Scan for the cell matching the given text and deliver its (X, Y) coordinate at center. 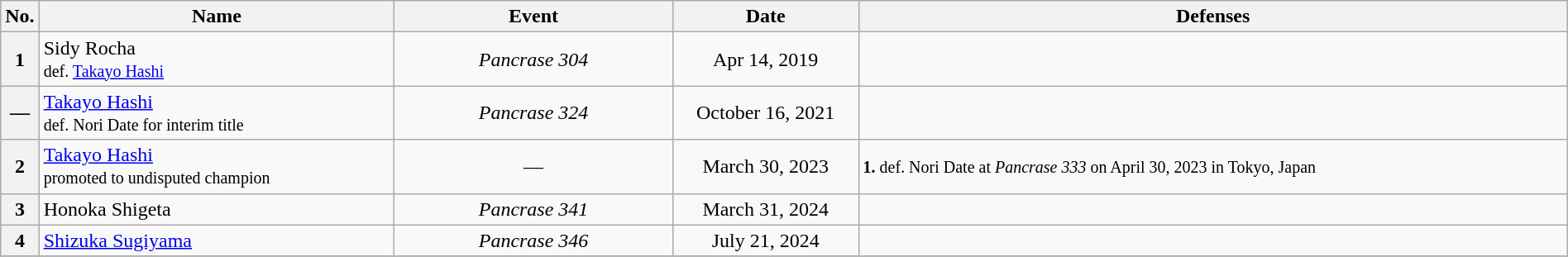
Event (534, 17)
Apr 14, 2019 (766, 59)
Honoka Shigeta (217, 209)
Defenses (1212, 17)
Date (766, 17)
October 16, 2021 (766, 112)
2 (20, 167)
Name (217, 17)
4 (20, 240)
1 (20, 59)
3 (20, 209)
Sidy Rochadef. Takayo Hashi (217, 59)
Pancrase 304 (534, 59)
Takayo Hashi def. Nori Date for interim title (217, 112)
March 30, 2023 (766, 167)
July 21, 2024 (766, 240)
March 31, 2024 (766, 209)
No. (20, 17)
Shizuka Sugiyama (217, 240)
Pancrase 346 (534, 240)
Pancrase 324 (534, 112)
Takayo Hashi promoted to undisputed champion (217, 167)
1. def. Nori Date at Pancrase 333 on April 30, 2023 in Tokyo, Japan (1212, 167)
Pancrase 341 (534, 209)
